Extract the [x, y] coordinate from the center of the cell holding the provided text.  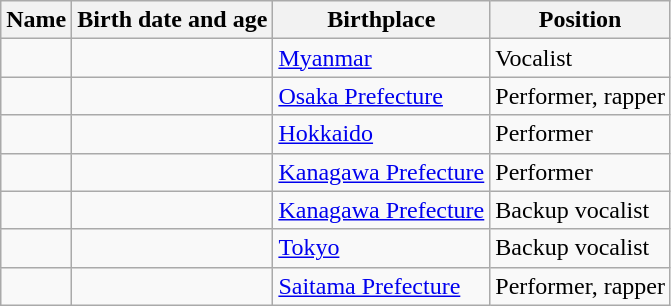
Vocalist [580, 58]
Name [36, 20]
Hokkaido [382, 134]
Birthplace [382, 20]
Saitama Prefecture [382, 286]
Position [580, 20]
Myanmar [382, 58]
Tokyo [382, 248]
Birth date and age [172, 20]
Osaka Prefecture [382, 96]
